Identify which cell holds the provided text, then report its [X, Y] central coordinate. 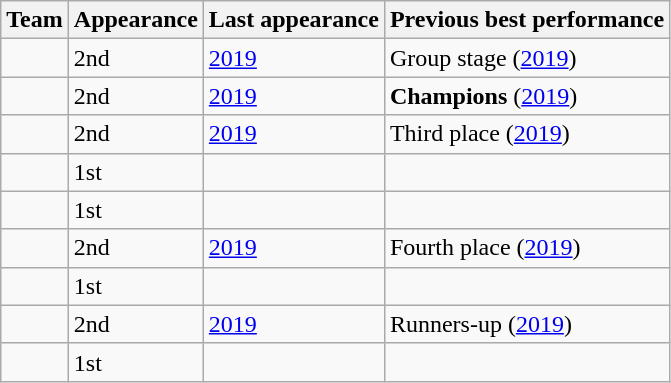
Runners-up (2019) [526, 324]
Last appearance [294, 20]
Previous best performance [526, 20]
Third place (2019) [526, 134]
Appearance [136, 20]
Fourth place (2019) [526, 248]
Champions (2019) [526, 96]
Team [35, 20]
Group stage (2019) [526, 58]
